From the cell containing the given text, extract its center point as (x, y) coordinate. 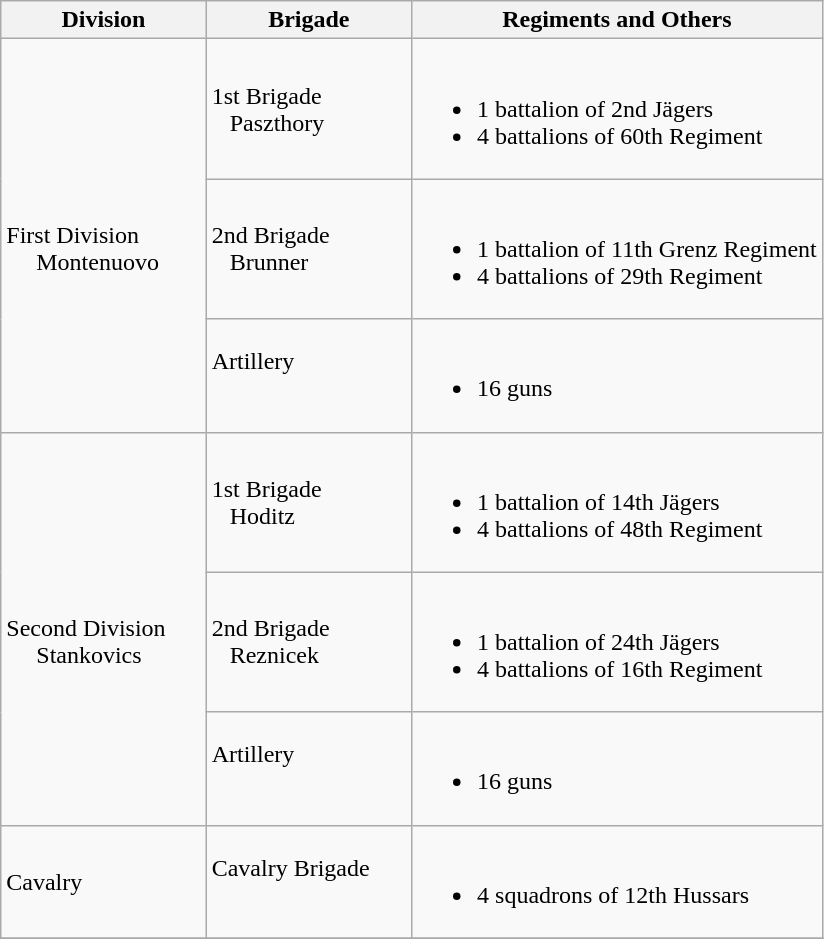
1st Brigade Hoditz (308, 502)
1 battalion of 24th Jägers4 battalions of 16th Regiment (618, 642)
1 battalion of 2nd Jägers4 battalions of 60th Regiment (618, 109)
2nd Brigade Brunner (308, 249)
First Division Montenuovo (104, 236)
Second Division Stankovics (104, 628)
1st Brigade Paszthory (308, 109)
1 battalion of 14th Jägers4 battalions of 48th Regiment (618, 502)
Cavalry (104, 882)
Brigade (308, 20)
Cavalry Brigade (308, 882)
2nd Brigade Reznicek (308, 642)
4 squadrons of 12th Hussars (618, 882)
Division (104, 20)
1 battalion of 11th Grenz Regiment4 battalions of 29th Regiment (618, 249)
Regiments and Others (618, 20)
